Output the [X, Y] coordinate of the center of the cell containing the given text.  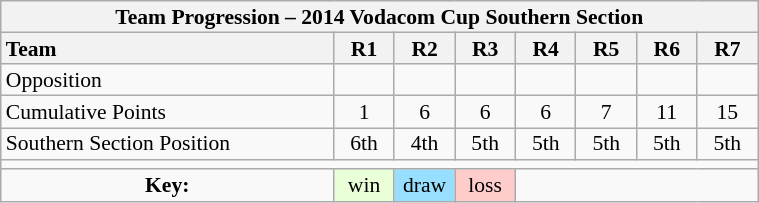
Team [168, 49]
R1 [364, 49]
R7 [728, 49]
loss [486, 186]
4th [424, 144]
Cumulative Points [168, 112]
R5 [606, 49]
R2 [424, 49]
7 [606, 112]
win [364, 186]
15 [728, 112]
Key: [168, 186]
R4 [546, 49]
Southern Section Position [168, 144]
draw [424, 186]
6th [364, 144]
Team Progression – 2014 Vodacom Cup Southern Section [380, 17]
1 [364, 112]
Opposition [168, 81]
R3 [486, 49]
R6 [666, 49]
11 [666, 112]
